Pinpoint the cell where the given text exists, returning its (x, y) midpoint coordinate. 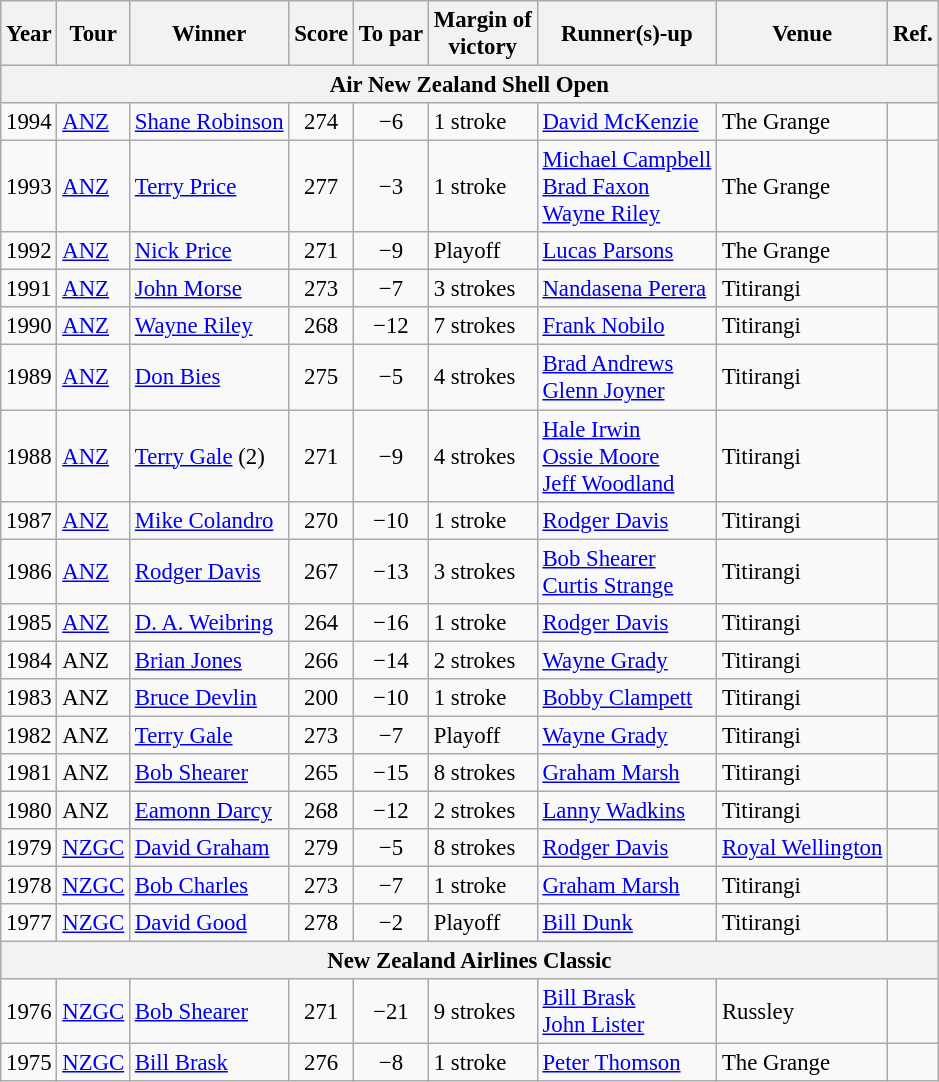
1985 (29, 622)
Venue (802, 34)
David Graham (210, 848)
200 (322, 698)
Bill Brask (210, 1063)
1982 (29, 735)
−21 (390, 1012)
Bob Shearer Curtis Strange (627, 572)
Bobby Clampett (627, 698)
Wayne Riley (210, 327)
1978 (29, 886)
Terry Gale (210, 735)
1994 (29, 122)
−3 (390, 187)
267 (322, 572)
−15 (390, 773)
Brian Jones (210, 660)
Peter Thomson (627, 1063)
Ref. (913, 34)
Nick Price (210, 251)
1979 (29, 848)
Frank Nobilo (627, 327)
−8 (390, 1063)
1976 (29, 1012)
1980 (29, 810)
278 (322, 923)
277 (322, 187)
David McKenzie (627, 122)
275 (322, 378)
Bruce Devlin (210, 698)
264 (322, 622)
1986 (29, 572)
Michael Campbell Brad Faxon Wayne Riley (627, 187)
276 (322, 1063)
Tour (94, 34)
To par (390, 34)
Lanny Wadkins (627, 810)
1983 (29, 698)
Mike Colandro (210, 520)
Lucas Parsons (627, 251)
Score (322, 34)
1975 (29, 1063)
Bill Brask John Lister (627, 1012)
Eamonn Darcy (210, 810)
1989 (29, 378)
265 (322, 773)
−16 (390, 622)
7 strokes (482, 327)
D. A. Weibring (210, 622)
−6 (390, 122)
1991 (29, 289)
1981 (29, 773)
Brad Andrews Glenn Joyner (627, 378)
−13 (390, 572)
266 (322, 660)
Nandasena Perera (627, 289)
Terry Price (210, 187)
1984 (29, 660)
Runner(s)-up (627, 34)
1990 (29, 327)
Bob Charles (210, 886)
Hale Irwin Ossie Moore Jeff Woodland (627, 456)
New Zealand Airlines Classic (470, 961)
−14 (390, 660)
Royal Wellington (802, 848)
1977 (29, 923)
279 (322, 848)
9 strokes (482, 1012)
Russley (802, 1012)
Margin ofvictory (482, 34)
Shane Robinson (210, 122)
1992 (29, 251)
John Morse (210, 289)
Bill Dunk (627, 923)
270 (322, 520)
Don Bies (210, 378)
−2 (390, 923)
Terry Gale (2) (210, 456)
Year (29, 34)
1993 (29, 187)
274 (322, 122)
Air New Zealand Shell Open (470, 85)
1987 (29, 520)
1988 (29, 456)
Winner (210, 34)
David Good (210, 923)
